Find where the given text appears and provide that cell's center as [x, y] coordinate. 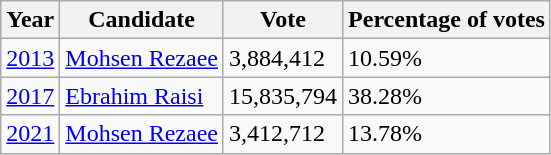
Ebrahim Raisi [142, 96]
Vote [282, 20]
2013 [30, 58]
Candidate [142, 20]
3,884,412 [282, 58]
13.78% [447, 134]
2021 [30, 134]
3,412,712 [282, 134]
Year [30, 20]
2017 [30, 96]
38.28% [447, 96]
Percentage of votes [447, 20]
10.59% [447, 58]
15,835,794 [282, 96]
